Capture the cell that displays the provided text and extract its (X, Y) central coordinate. 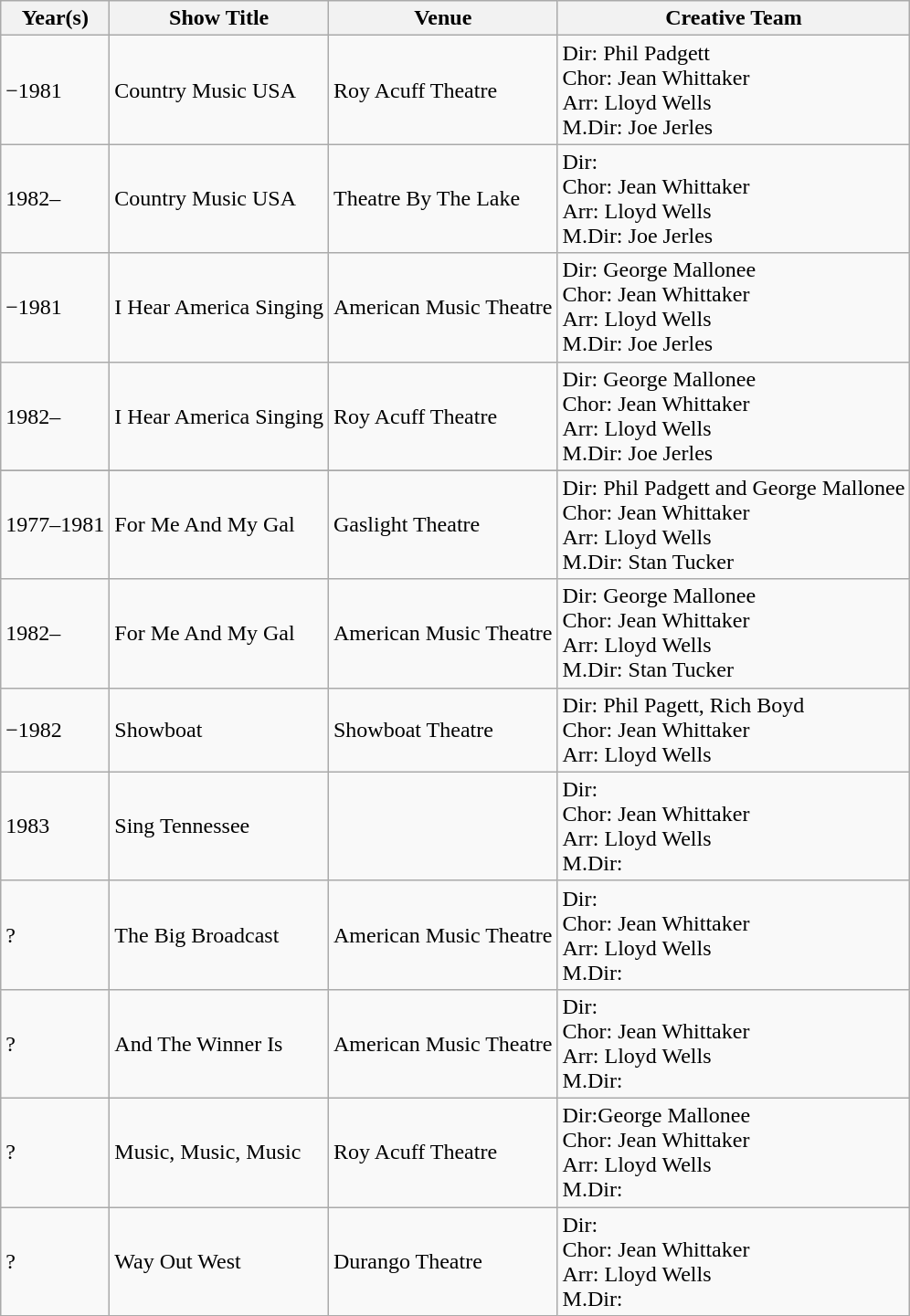
Dir:George Mallonee Chor: Jean WhittakerArr: Lloyd WellsM.Dir: (734, 1153)
The Big Broadcast (219, 935)
Dir: Phil Pagett, Rich Boyd Chor: Jean WhittakerArr: Lloyd Wells (734, 730)
Dir: George Mallonee Chor: Jean WhittakerArr: Lloyd WellsM.Dir: Stan Tucker (734, 634)
Durango Theatre (442, 1262)
Dir:Chor: Jean WhittakerArr: Lloyd WellsM.Dir: Joe Jerles (734, 199)
Dir:Chor: Jean WhittakerArr: Lloyd WellsM.Dir: (734, 826)
Showboat (219, 730)
Venue (442, 18)
Theatre By The Lake (442, 199)
−1982 (55, 730)
Show Title (219, 18)
1983 (55, 826)
1977–1981 (55, 524)
Year(s) (55, 18)
Dir: Phil PadgettChor: Jean WhittakerArr: Lloyd WellsM.Dir: Joe Jerles (734, 89)
Dir: Phil Padgett and George Mallonee Chor: Jean WhittakerArr: Lloyd WellsM.Dir: Stan Tucker (734, 524)
Showboat Theatre (442, 730)
And The Winner Is (219, 1043)
Creative Team (734, 18)
Sing Tennessee (219, 826)
Way Out West (219, 1262)
Music, Music, Music (219, 1153)
Gaslight Theatre (442, 524)
